Return (X, Y) of the center of cell containing provided text 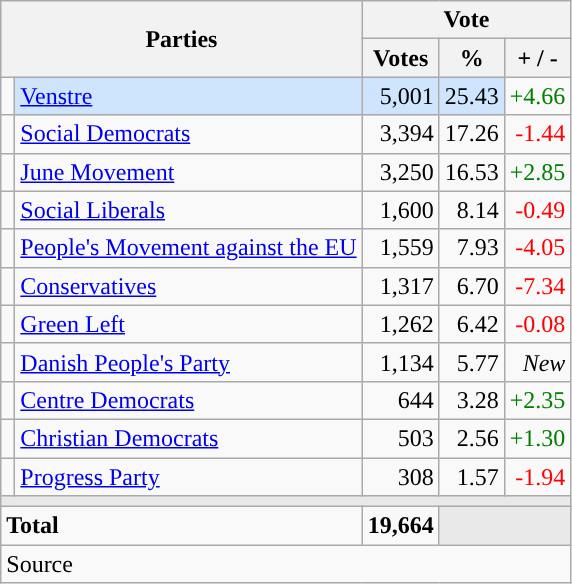
New (538, 362)
3,250 (400, 172)
-0.49 (538, 210)
Source (286, 564)
Conservatives (188, 286)
Christian Democrats (188, 438)
June Movement (188, 172)
+1.30 (538, 438)
1,317 (400, 286)
1,600 (400, 210)
19,664 (400, 526)
1,559 (400, 248)
308 (400, 477)
3.28 (472, 400)
Social Democrats (188, 134)
1,134 (400, 362)
Vote (466, 20)
644 (400, 400)
6.42 (472, 324)
-1.94 (538, 477)
People's Movement against the EU (188, 248)
-4.05 (538, 248)
-0.08 (538, 324)
+ / - (538, 58)
5,001 (400, 96)
Centre Democrats (188, 400)
25.43 (472, 96)
Votes (400, 58)
Green Left (188, 324)
3,394 (400, 134)
5.77 (472, 362)
1.57 (472, 477)
1,262 (400, 324)
2.56 (472, 438)
-7.34 (538, 286)
17.26 (472, 134)
+2.85 (538, 172)
Venstre (188, 96)
% (472, 58)
Social Liberals (188, 210)
Total (182, 526)
Parties (182, 39)
Progress Party (188, 477)
Danish People's Party (188, 362)
7.93 (472, 248)
-1.44 (538, 134)
+2.35 (538, 400)
8.14 (472, 210)
+4.66 (538, 96)
16.53 (472, 172)
6.70 (472, 286)
503 (400, 438)
